Return (X, Y) of the center of cell containing provided text 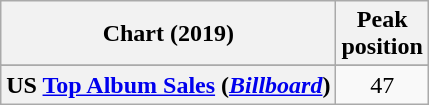
US Top Album Sales (Billboard) (168, 85)
Chart (2019) (168, 34)
Peakposition (382, 34)
47 (382, 85)
